Search for the cell housing the specified text and yield its (x, y) center coordinate. 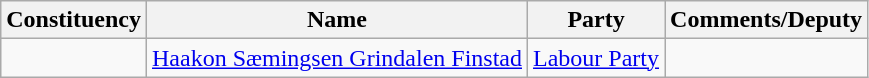
Haakon Sæmingsen Grindalen Finstad (336, 58)
Comments/Deputy (766, 20)
Name (336, 20)
Constituency (74, 20)
Party (596, 20)
Labour Party (596, 58)
